Scan for the cell matching the given text and deliver its [x, y] coordinate at center. 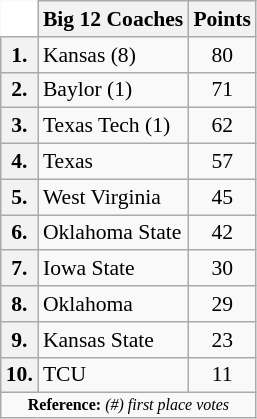
57 [222, 162]
TCU [113, 375]
30 [222, 269]
4. [20, 162]
80 [222, 55]
2. [20, 90]
10. [20, 375]
1. [20, 55]
Kansas State [113, 340]
Reference: (#) first place votes [128, 405]
Texas [113, 162]
42 [222, 233]
Points [222, 19]
5. [20, 197]
11 [222, 375]
23 [222, 340]
8. [20, 304]
45 [222, 197]
Big 12 Coaches [113, 19]
62 [222, 126]
Oklahoma State [113, 233]
29 [222, 304]
West Virginia [113, 197]
Iowa State [113, 269]
7. [20, 269]
3. [20, 126]
6. [20, 233]
Texas Tech (1) [113, 126]
Baylor (1) [113, 90]
Oklahoma [113, 304]
9. [20, 340]
Kansas (8) [113, 55]
71 [222, 90]
